Return (x, y) of the center of cell containing provided text 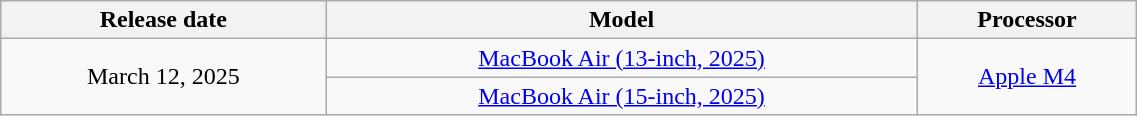
March 12, 2025 (164, 77)
Processor (1027, 20)
MacBook Air (13-inch, 2025) (622, 58)
Model (622, 20)
Apple M4 (1027, 77)
MacBook Air (15-inch, 2025) (622, 96)
Release date (164, 20)
